Find where the given text appears and provide that cell's center as (X, Y) coordinate. 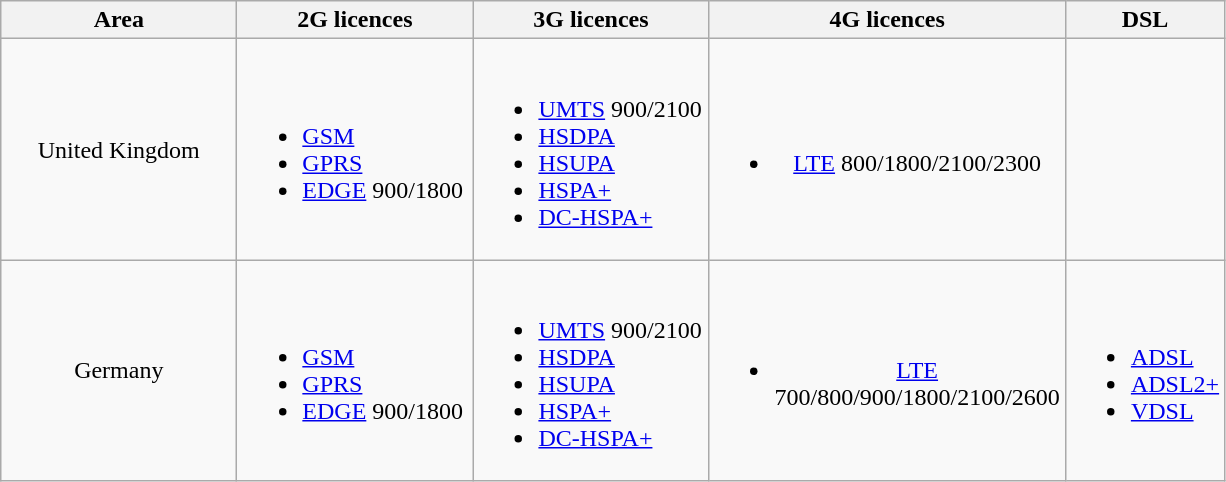
United Kingdom (119, 150)
3G licences (591, 20)
4G licences (887, 20)
Area (119, 20)
ADSLADSL2+VDSL (1144, 370)
Germany (119, 370)
2G licences (355, 20)
DSL (1144, 20)
LTE 800/1800/2100/2300 (887, 150)
LTE 700/800/900/1800/2100/2600 (887, 370)
